Detect which cell encompasses the target text, then output its (x, y) center coordinate. 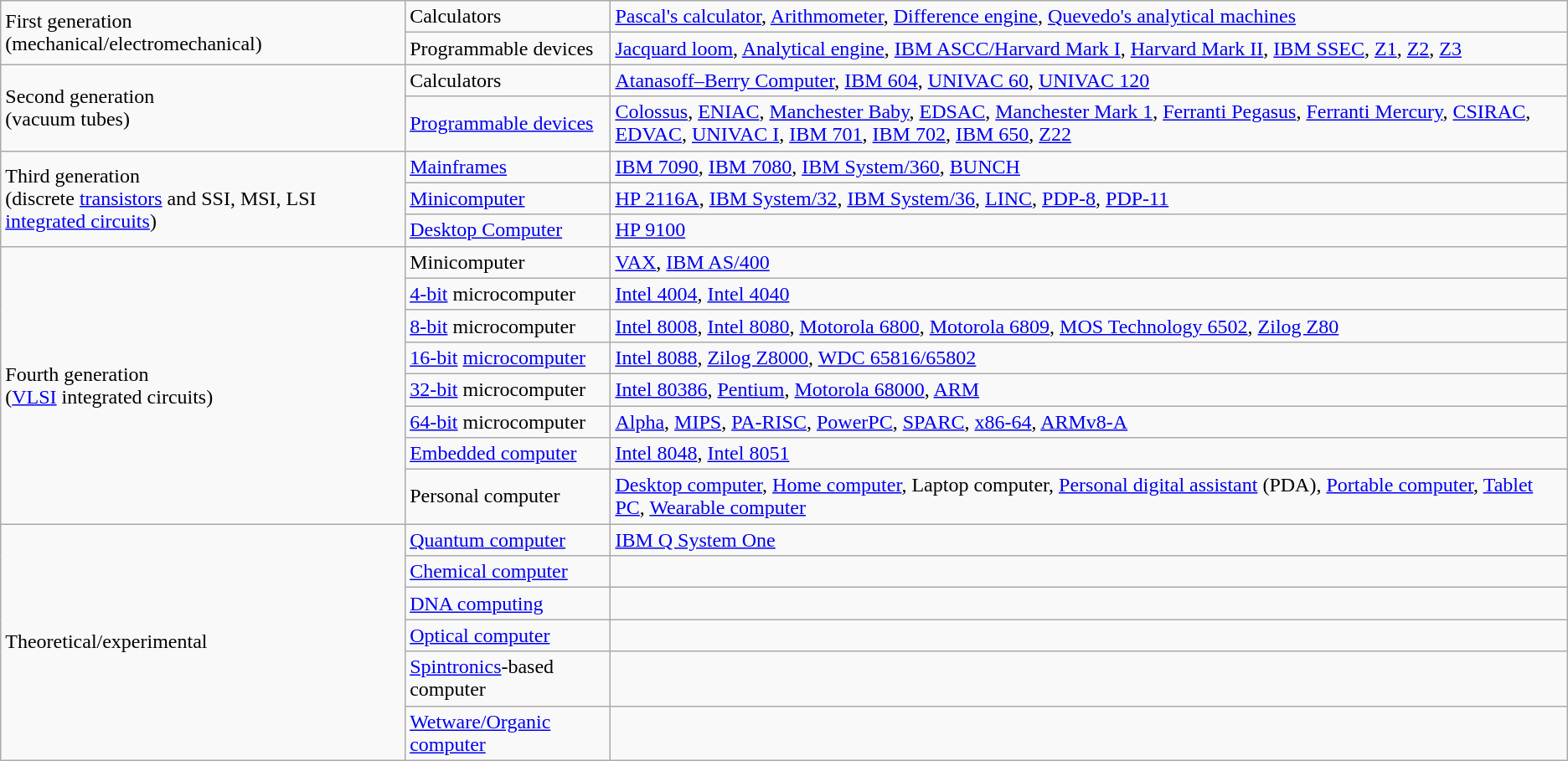
IBM Q System One (1089, 540)
Quantum computer (508, 540)
16-bit microcomputer (508, 357)
Alpha, MIPS, PA-RISC, PowerPC, SPARC, x86-64, ARMv8-A (1089, 421)
DNA computing (508, 604)
IBM 7090, IBM 7080, IBM System/360, BUNCH (1089, 167)
Jacquard loom, Analytical engine, IBM ASCC/Harvard Mark I, Harvard Mark II, IBM SSEC, Z1, Z2, Z3 (1089, 49)
Pascal's calculator, Arithmometer, Difference engine, Quevedo's analytical machines (1089, 17)
Spintronics-based computer (508, 678)
Optical computer (508, 635)
32-bit microcomputer (508, 389)
Wetware/Organic computer (508, 733)
Intel 80386, Pentium, Motorola 68000, ARM (1089, 389)
Desktop Computer (508, 230)
Fourth generation(VLSI integrated circuits) (203, 385)
Intel 8048, Intel 8051 (1089, 454)
VAX, IBM AS/400 (1089, 262)
Third generation(discrete transistors and SSI, MSI, LSI integrated circuits) (203, 198)
Chemical computer (508, 572)
Atanasoff–Berry Computer, IBM 604, UNIVAC 60, UNIVAC 120 (1089, 80)
Intel 8088, Zilog Z8000, WDC 65816/65802 (1089, 357)
8-bit microcomputer (508, 326)
Theoretical/experimental (203, 642)
Second generation(vacuum tubes) (203, 107)
HP 2116A, IBM System/32, IBM System/36, LINC, PDP-8, PDP-11 (1089, 198)
Intel 4004, Intel 4040 (1089, 294)
4-bit microcomputer (508, 294)
Mainframes (508, 167)
Personal computer (508, 497)
64-bit microcomputer (508, 421)
Intel 8008, Intel 8080, Motorola 6800, Motorola 6809, MOS Technology 6502, Zilog Z80 (1089, 326)
First generation(mechanical/electromechanical) (203, 33)
Desktop computer, Home computer, Laptop computer, Personal digital assistant (PDA), Portable computer, Tablet PC, Wearable computer (1089, 497)
Embedded computer (508, 454)
HP 9100 (1089, 230)
